Provide the (x, y) coordinate of the cell's center where the given text is located.  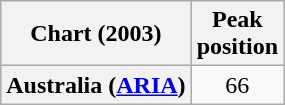
Peakposition (237, 34)
66 (237, 85)
Australia (ARIA) (96, 85)
Chart (2003) (96, 34)
